Extract the [x, y] coordinate from the center of the cell holding the provided text.  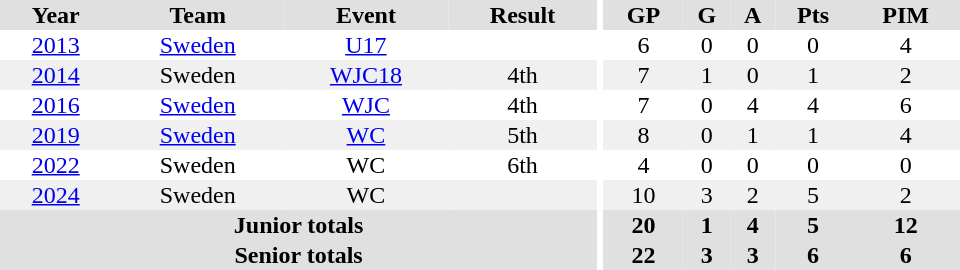
WJC18 [366, 75]
2022 [56, 165]
Team [198, 15]
U17 [366, 45]
2013 [56, 45]
8 [644, 135]
Year [56, 15]
Event [366, 15]
WJC [366, 105]
2014 [56, 75]
2024 [56, 195]
20 [644, 225]
12 [906, 225]
22 [644, 255]
10 [644, 195]
6th [522, 165]
2016 [56, 105]
G [706, 15]
Junior totals [298, 225]
2019 [56, 135]
Pts [813, 15]
GP [644, 15]
Senior totals [298, 255]
PIM [906, 15]
Result [522, 15]
A [752, 15]
5th [522, 135]
